Capture the cell that displays the provided text and extract its (x, y) central coordinate. 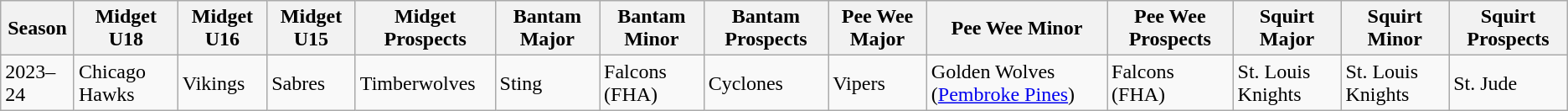
2023–24 (38, 82)
St. Jude (1509, 82)
Squirt Major (1287, 29)
Sting (548, 82)
Squirt Minor (1395, 29)
Pee Wee Minor (1017, 29)
Chicago Hawks (126, 82)
Bantam Major (548, 29)
Midget U18 (126, 29)
Season (38, 29)
Bantam Prospects (766, 29)
Midget U16 (222, 29)
Pee Wee Major (878, 29)
Bantam Minor (652, 29)
Squirt Prospects (1509, 29)
Vikings (222, 82)
Midget Prospects (426, 29)
Golden Wolves (Pembroke Pines) (1017, 82)
Pee Wee Prospects (1170, 29)
Vipers (878, 82)
Sabres (312, 82)
Cyclones (766, 82)
Timberwolves (426, 82)
Midget U15 (312, 29)
